Determine the (x, y) coordinate at the center of the cell enclosing the given text.  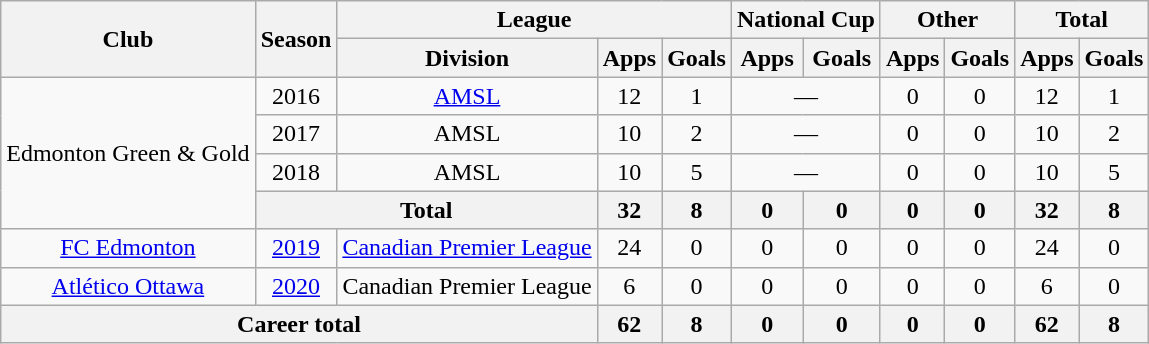
2017 (296, 134)
Atlético Ottawa (128, 286)
Season (296, 39)
2016 (296, 96)
2019 (296, 248)
Career total (299, 324)
League (534, 20)
Division (467, 58)
FC Edmonton (128, 248)
2020 (296, 286)
2018 (296, 172)
Edmonton Green & Gold (128, 153)
National Cup (806, 20)
Other (947, 20)
Club (128, 39)
